Identify which cell holds the provided text, then report its [x, y] central coordinate. 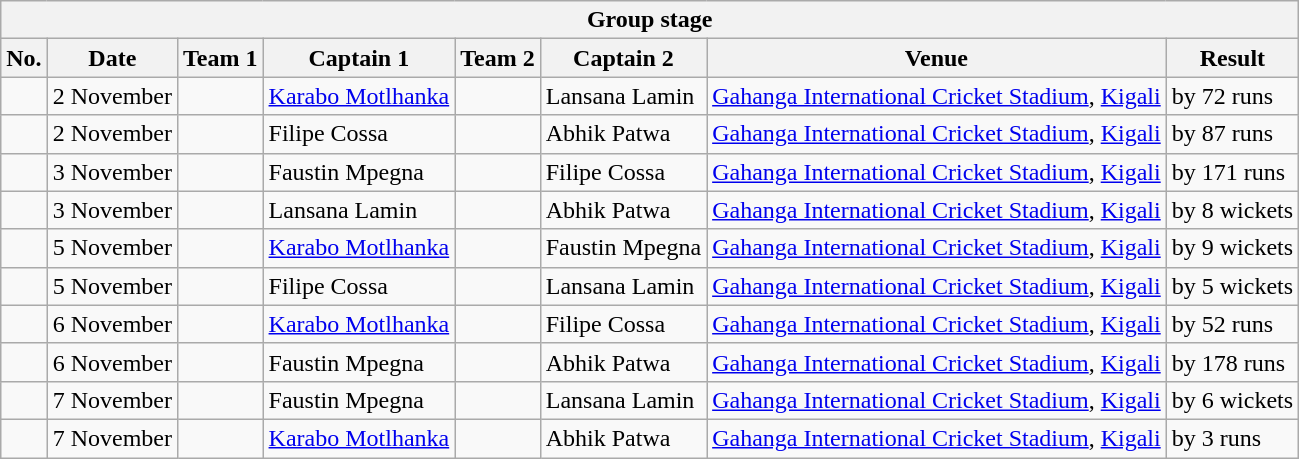
by 5 wickets [1232, 286]
by 52 runs [1232, 324]
Captain 2 [623, 58]
by 3 runs [1232, 438]
by 9 wickets [1232, 248]
Result [1232, 58]
Date [112, 58]
by 87 runs [1232, 134]
by 8 wickets [1232, 210]
by 178 runs [1232, 362]
No. [24, 58]
Team 2 [498, 58]
Group stage [650, 20]
Team 1 [221, 58]
Captain 1 [359, 58]
Venue [937, 58]
by 171 runs [1232, 172]
by 6 wickets [1232, 400]
by 72 runs [1232, 96]
